Search for the cell housing the specified text and yield its [x, y] center coordinate. 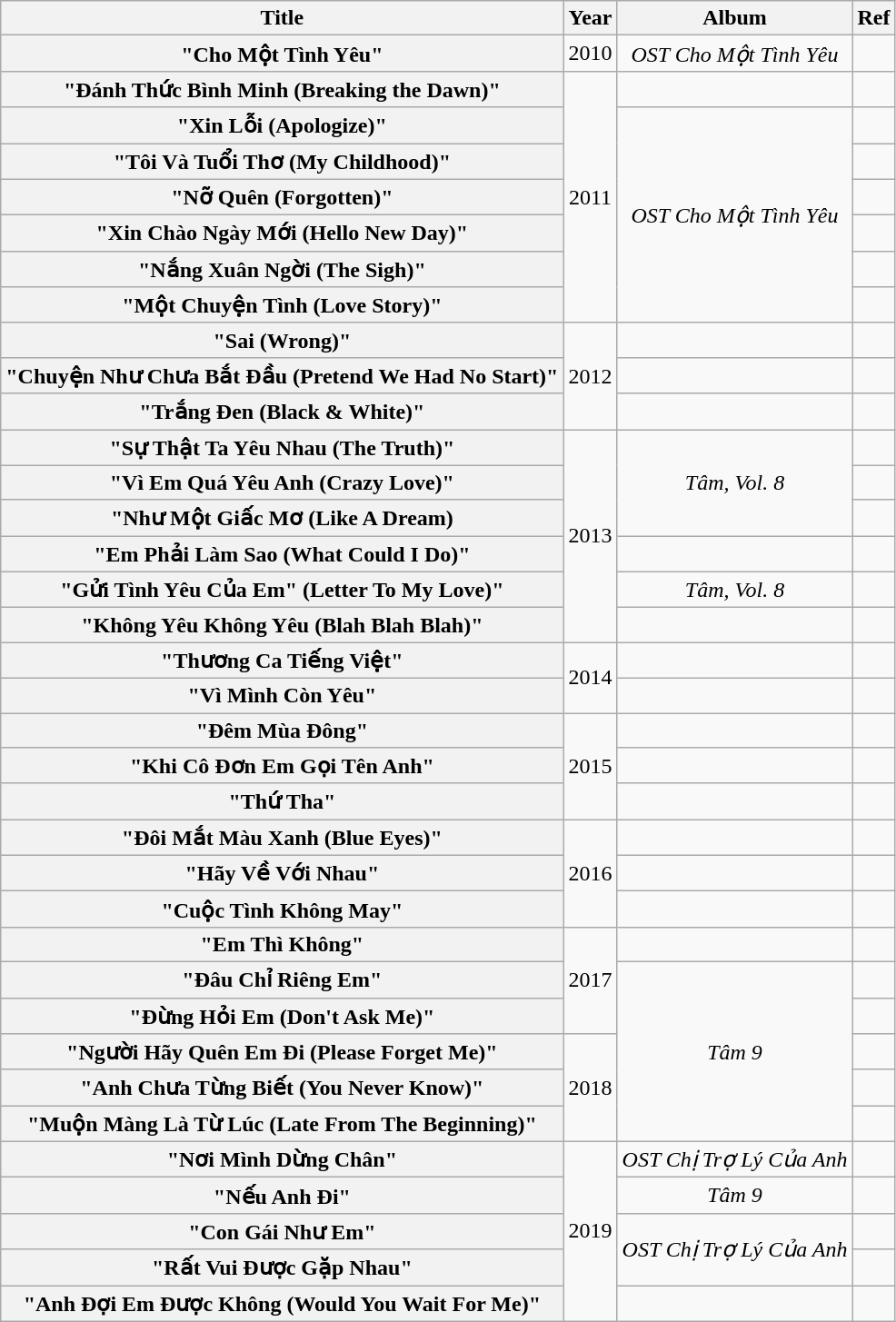
"Đâu Chỉ Riêng Em" [282, 979]
"Đừng Hỏi Em (Don't Ask Me)" [282, 1016]
"Nơi Mình Dừng Chân" [282, 1159]
"Tôi Và Tuổi Thơ (My Childhood)" [282, 162]
"Không Yêu Không Yêu (Blah Blah Blah)" [282, 625]
"Muộn Màng Là Từ Lúc (Late From The Beginning)" [282, 1124]
"Thương Ca Tiếng Việt" [282, 661]
"Xin Chào Ngày Mới (Hello New Day)" [282, 234]
"Vì Mình Còn Yêu" [282, 695]
2011 [591, 196]
"Em Phải Làm Sao (What Could I Do)" [282, 554]
"Như Một Giấc Mơ (Like A Dream) [282, 518]
"Anh Đợi Em Được Không (Would You Wait For Me)" [282, 1303]
"Xin Lỗi (Apologize)" [282, 125]
"Nỡ Quên (Forgotten)" [282, 197]
"Thứ Tha" [282, 801]
Year [591, 18]
"Người Hãy Quên Em Đi (Please Forget Me)" [282, 1052]
Title [282, 18]
"Cuộc Tình Không May" [282, 909]
"Hãy Về Với Nhau" [282, 873]
"Vì Em Quá Yêu Anh (Crazy Love)" [282, 482]
2018 [591, 1088]
2019 [591, 1231]
2012 [591, 376]
"Sai (Wrong)" [282, 340]
2013 [591, 535]
"Đôi Mắt Màu Xanh (Blue Eyes)" [282, 838]
"Đánh Thức Bình Minh (Breaking the Dawn)" [282, 89]
"Một Chuyện Tình (Love Story)" [282, 305]
Album [734, 18]
"Sự Thật Ta Yêu Nhau (The Truth)" [282, 447]
"Nắng Xuân Ngời (The Sigh)" [282, 269]
"Con Gái Như Em" [282, 1231]
"Đêm Mùa Đông" [282, 730]
"Em Thì Không" [282, 944]
"Anh Chưa Từng Biết (You Never Know)" [282, 1088]
"Nếu Anh Đi" [282, 1196]
2010 [591, 54]
"Gửi Tình Yêu Của Em" (Letter To My Love)" [282, 590]
"Rất Vui Được Gặp Nhau" [282, 1267]
2016 [591, 874]
"Khi Cô Đơn Em Gọi Tên Anh" [282, 766]
2017 [591, 979]
"Cho Một Tình Yêu" [282, 54]
"Chuyện Như Chưa Bắt Đầu (Pretend We Had No Start)" [282, 375]
Ref [874, 18]
2014 [591, 678]
2015 [591, 765]
"Trắng Đen (Black & White)" [282, 412]
